Provide the (X, Y) coordinate of the cell's center where the given text is located.  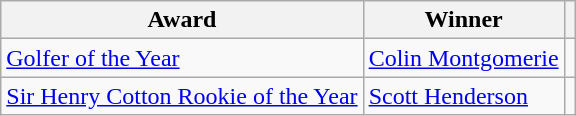
Sir Henry Cotton Rookie of the Year (182, 96)
Scott Henderson (464, 96)
Golfer of the Year (182, 58)
Winner (464, 20)
Colin Montgomerie (464, 58)
Award (182, 20)
